Identify which cell holds the provided text, then report its [X, Y] central coordinate. 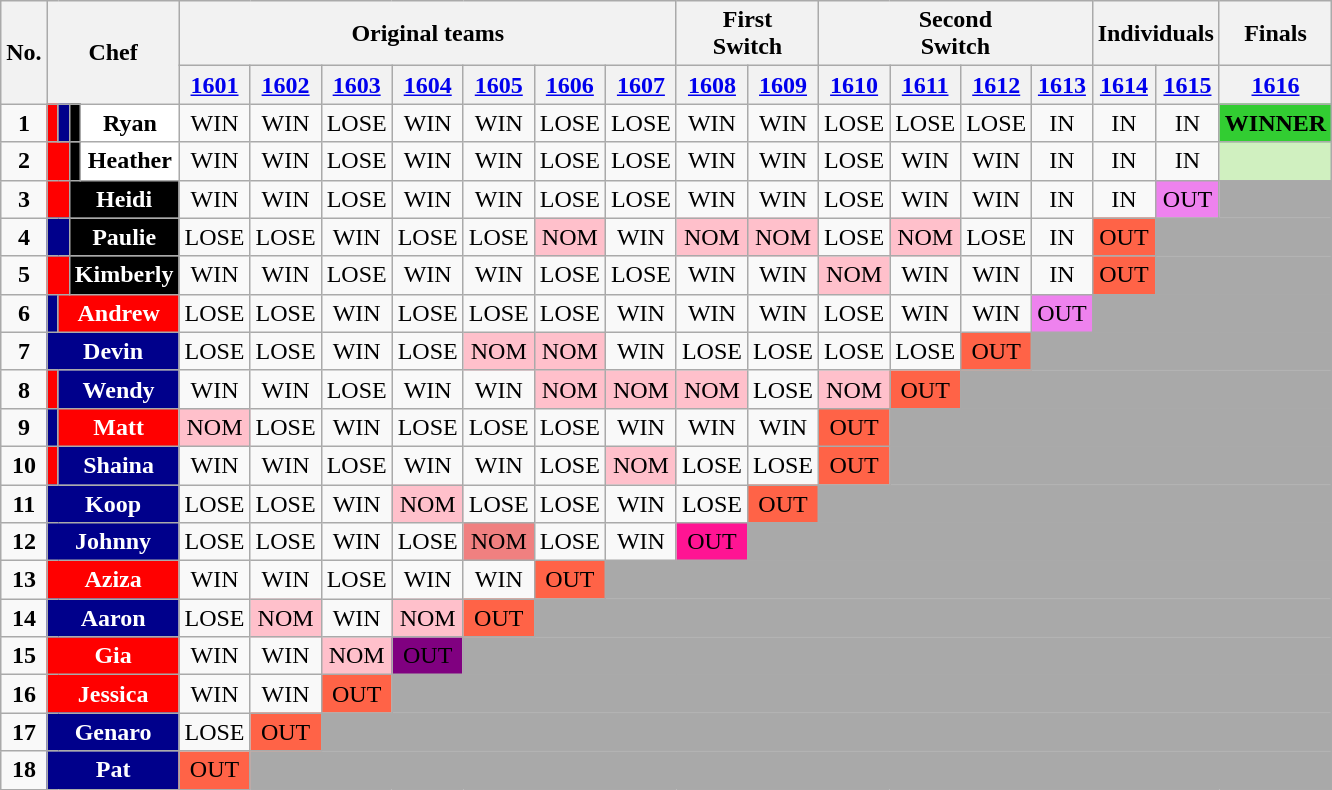
1612 [996, 85]
Aaron [113, 618]
1 [24, 123]
Jessica [113, 694]
1610 [854, 85]
Johnny [113, 542]
6 [24, 313]
Genaro [113, 732]
4 [24, 237]
1611 [926, 85]
1603 [356, 85]
Chef [113, 52]
18 [24, 770]
13 [24, 580]
1605 [498, 85]
Matt [118, 427]
1602 [286, 85]
Finals [1275, 34]
Aziza [113, 580]
15 [24, 656]
Heidi [124, 199]
5 [24, 275]
3 [24, 199]
11 [24, 503]
1604 [428, 85]
1606 [570, 85]
1613 [1062, 85]
Heather [130, 161]
9 [24, 427]
10 [24, 465]
1616 [1275, 85]
Wendy [118, 389]
14 [24, 618]
Pat [113, 770]
Paulie [124, 237]
12 [24, 542]
1609 [782, 85]
Original teams [428, 34]
No. [24, 52]
SecondSwitch [956, 34]
1614 [1124, 85]
Andrew [118, 313]
8 [24, 389]
16 [24, 694]
7 [24, 351]
Individuals [1156, 34]
2 [24, 161]
Kimberly [124, 275]
WINNER [1275, 123]
1607 [640, 85]
Shaina [118, 465]
Ryan [130, 123]
FirstSwitch [747, 34]
1608 [712, 85]
Devin [113, 351]
Gia [113, 656]
17 [24, 732]
1601 [214, 85]
Koop [113, 503]
1615 [1188, 85]
